Search for the cell housing the specified text and yield its [X, Y] center coordinate. 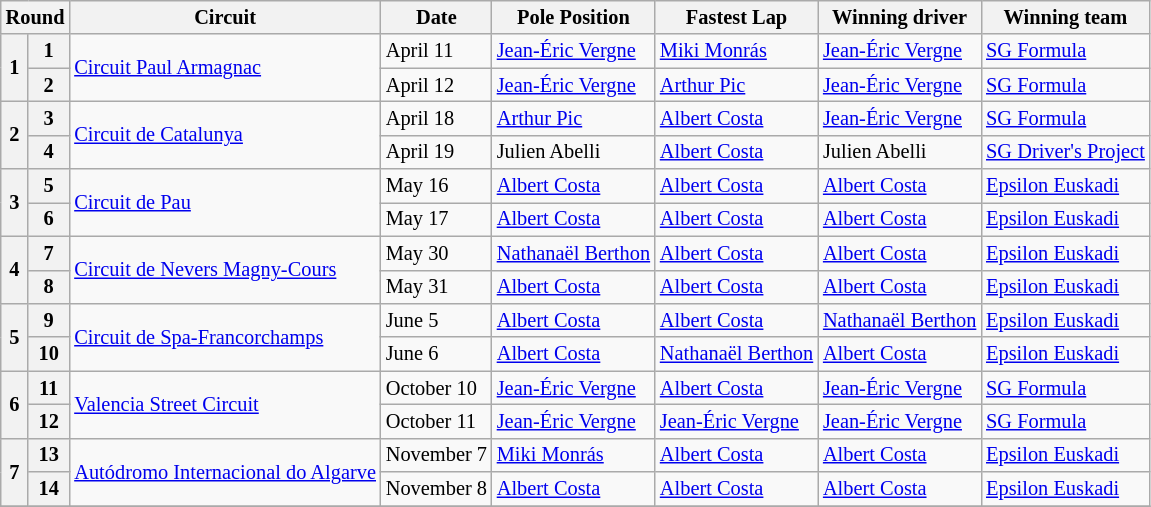
April 11 [436, 51]
14 [48, 489]
12 [48, 421]
Pole Position [574, 17]
April 18 [436, 118]
SG Driver's Project [1066, 152]
May 31 [436, 287]
November 8 [436, 489]
Circuit de Pau [224, 202]
Circuit de Catalunya [224, 134]
October 10 [436, 388]
10 [48, 354]
Fastest Lap [736, 17]
11 [48, 388]
Autódromo Internacional do Algarve [224, 472]
October 11 [436, 421]
November 7 [436, 455]
Date [436, 17]
13 [48, 455]
Round [36, 17]
May 17 [436, 219]
Circuit [224, 17]
Circuit de Spa-Francorchamps [224, 336]
Winning driver [900, 17]
June 5 [436, 320]
Winning team [1066, 17]
Valencia Street Circuit [224, 404]
June 6 [436, 354]
May 30 [436, 253]
8 [48, 287]
April 12 [436, 85]
May 16 [436, 186]
9 [48, 320]
Circuit de Nevers Magny-Cours [224, 270]
Circuit Paul Armagnac [224, 68]
April 19 [436, 152]
